Pinpoint the cell where the given text exists, returning its (X, Y) midpoint coordinate. 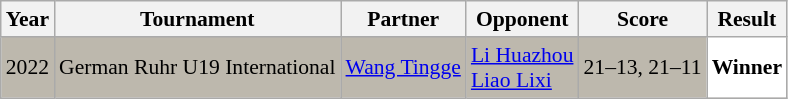
2022 (28, 68)
Li Huazhou Liao Lixi (522, 68)
21–13, 21–11 (643, 68)
Partner (404, 19)
Opponent (522, 19)
Score (643, 19)
Year (28, 19)
Wang Tingge (404, 68)
German Ruhr U19 International (197, 68)
Winner (748, 68)
Result (748, 19)
Tournament (197, 19)
